Output the [X, Y] coordinate of the center of the cell containing the given text.  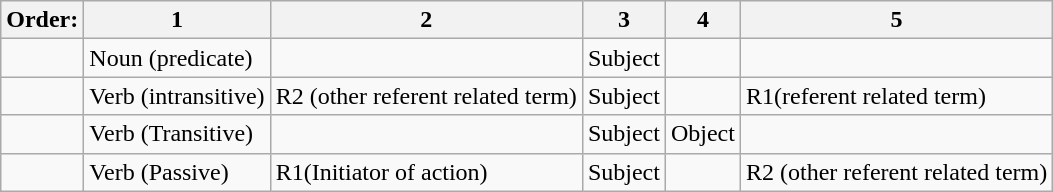
2 [426, 20]
1 [177, 20]
R1(Initiator of action) [426, 172]
Verb (Transitive) [177, 134]
Object [702, 134]
Verb (Passive) [177, 172]
5 [896, 20]
Verb (intransitive) [177, 96]
R1(referent related term) [896, 96]
Noun (predicate) [177, 58]
Order: [42, 20]
3 [624, 20]
4 [702, 20]
